Locate the cell with the specified text and output its [x, y] center coordinate. 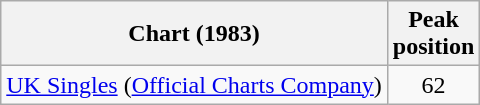
62 [433, 85]
Peakposition [433, 34]
Chart (1983) [194, 34]
UK Singles (Official Charts Company) [194, 85]
